Detect which cell encompasses the target text, then output its [x, y] center coordinate. 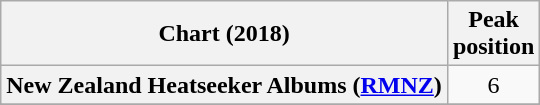
New Zealand Heatseeker Albums (RMNZ) [224, 85]
Peak position [493, 34]
Chart (2018) [224, 34]
6 [493, 85]
